Extract the [x, y] coordinate from the center of the cell holding the provided text.  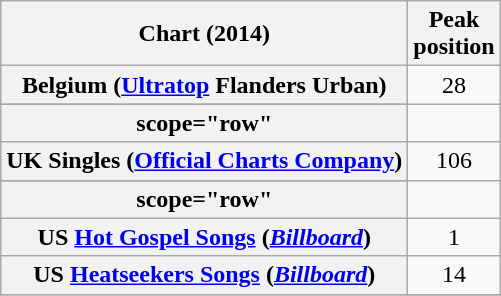
UK Singles (Official Charts Company) [204, 161]
106 [454, 161]
US Heatseekers Songs (Billboard) [204, 275]
28 [454, 85]
Chart (2014) [204, 34]
1 [454, 237]
14 [454, 275]
US Hot Gospel Songs (Billboard) [204, 237]
Belgium (Ultratop Flanders Urban) [204, 85]
Peakposition [454, 34]
